Pinpoint the cell where the given text exists, returning its [x, y] midpoint coordinate. 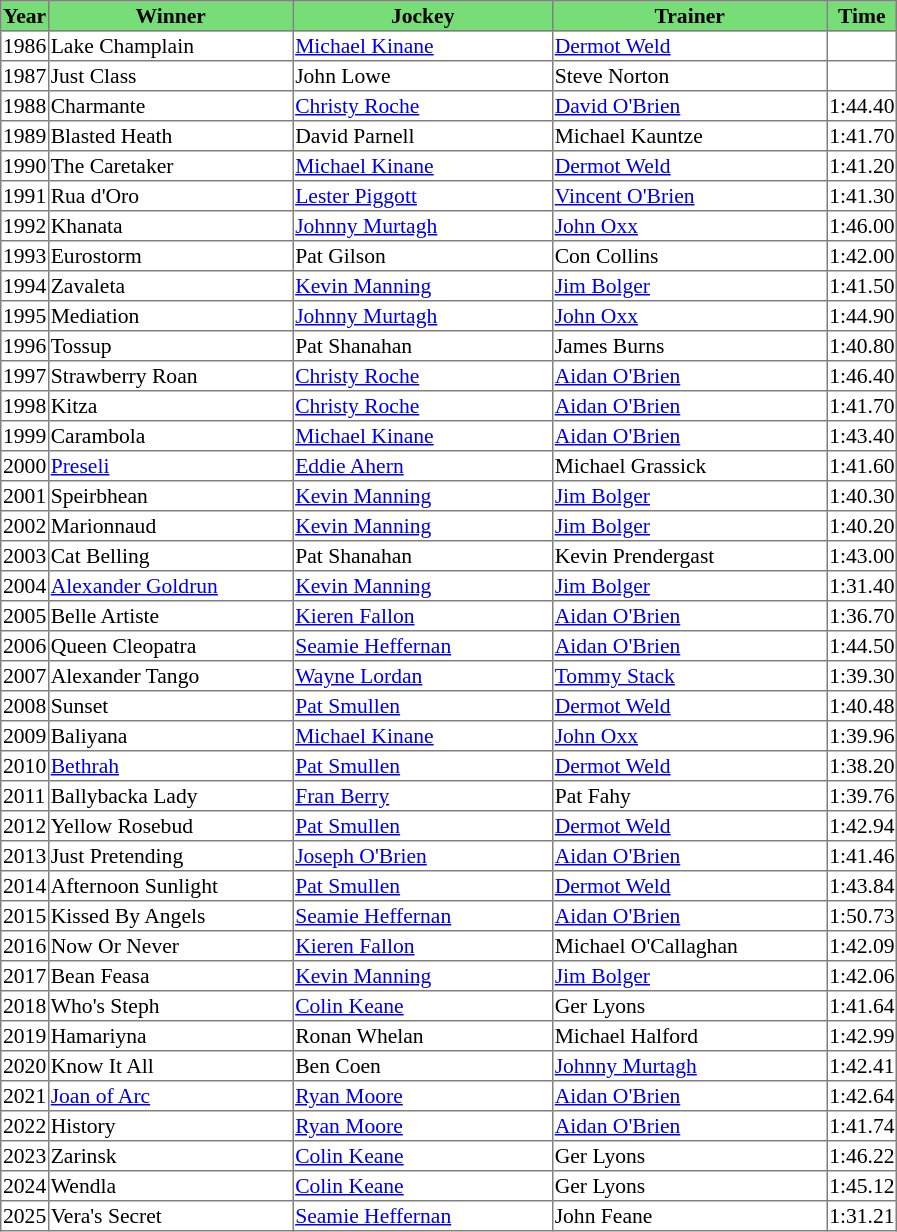
2002 [25, 526]
1:39.96 [862, 736]
Know It All [170, 1066]
Zavaleta [170, 286]
Now Or Never [170, 946]
Khanata [170, 226]
Pat Fahy [689, 796]
1993 [25, 256]
2003 [25, 556]
Alexander Goldrun [170, 586]
Wayne Lordan [423, 676]
Wendla [170, 1186]
1996 [25, 346]
1:41.20 [862, 166]
Michael Kauntze [689, 136]
1:41.46 [862, 856]
1:44.50 [862, 646]
1:42.06 [862, 976]
James Burns [689, 346]
Jockey [423, 16]
1:43.00 [862, 556]
Lester Piggott [423, 196]
Fran Berry [423, 796]
Michael Halford [689, 1036]
2005 [25, 616]
Lake Champlain [170, 46]
1:41.64 [862, 1006]
2016 [25, 946]
2013 [25, 856]
1:31.40 [862, 586]
2004 [25, 586]
1998 [25, 406]
1:40.30 [862, 496]
Time [862, 16]
2024 [25, 1186]
1:40.48 [862, 706]
Con Collins [689, 256]
2012 [25, 826]
Sunset [170, 706]
Ronan Whelan [423, 1036]
1:42.64 [862, 1096]
1990 [25, 166]
Trainer [689, 16]
Blasted Heath [170, 136]
1992 [25, 226]
Charmante [170, 106]
Baliyana [170, 736]
2019 [25, 1036]
Strawberry Roan [170, 376]
Marionnaud [170, 526]
1989 [25, 136]
1:43.84 [862, 886]
Belle Artiste [170, 616]
Just Pretending [170, 856]
2023 [25, 1156]
Who's Steph [170, 1006]
2009 [25, 736]
1994 [25, 286]
1:46.40 [862, 376]
Bethrah [170, 766]
Rua d'Oro [170, 196]
Michael O'Callaghan [689, 946]
Kissed By Angels [170, 916]
1:44.90 [862, 316]
2007 [25, 676]
1988 [25, 106]
Joan of Arc [170, 1096]
Year [25, 16]
Cat Belling [170, 556]
2015 [25, 916]
1:42.99 [862, 1036]
Joseph O'Brien [423, 856]
1:42.00 [862, 256]
2025 [25, 1216]
1:45.12 [862, 1186]
Mediation [170, 316]
Pat Gilson [423, 256]
2011 [25, 796]
John Feane [689, 1216]
2008 [25, 706]
1:43.40 [862, 436]
Zarinsk [170, 1156]
1:36.70 [862, 616]
Tommy Stack [689, 676]
The Caretaker [170, 166]
1:42.41 [862, 1066]
Carambola [170, 436]
Yellow Rosebud [170, 826]
2021 [25, 1096]
1995 [25, 316]
1:41.50 [862, 286]
History [170, 1126]
Preseli [170, 466]
Tossup [170, 346]
Michael Grassick [689, 466]
1:42.09 [862, 946]
1:46.22 [862, 1156]
Steve Norton [689, 76]
Bean Feasa [170, 976]
Afternoon Sunlight [170, 886]
David O'Brien [689, 106]
Kitza [170, 406]
Vera's Secret [170, 1216]
Queen Cleopatra [170, 646]
2006 [25, 646]
2000 [25, 466]
1:40.80 [862, 346]
Vincent O'Brien [689, 196]
2010 [25, 766]
Hamariyna [170, 1036]
1:46.00 [862, 226]
1:38.20 [862, 766]
1987 [25, 76]
Speirbhean [170, 496]
1986 [25, 46]
1:31.21 [862, 1216]
1999 [25, 436]
Ben Coen [423, 1066]
1:50.73 [862, 916]
1:41.60 [862, 466]
David Parnell [423, 136]
2020 [25, 1066]
Kevin Prendergast [689, 556]
1:42.94 [862, 826]
Alexander Tango [170, 676]
Eddie Ahern [423, 466]
2022 [25, 1126]
Ballybacka Lady [170, 796]
2017 [25, 976]
1:39.76 [862, 796]
1:40.20 [862, 526]
1:39.30 [862, 676]
1991 [25, 196]
Winner [170, 16]
Eurostorm [170, 256]
1:44.40 [862, 106]
John Lowe [423, 76]
1997 [25, 376]
2001 [25, 496]
Just Class [170, 76]
1:41.30 [862, 196]
1:41.74 [862, 1126]
2018 [25, 1006]
2014 [25, 886]
